Return [x, y] of the center of cell containing provided text 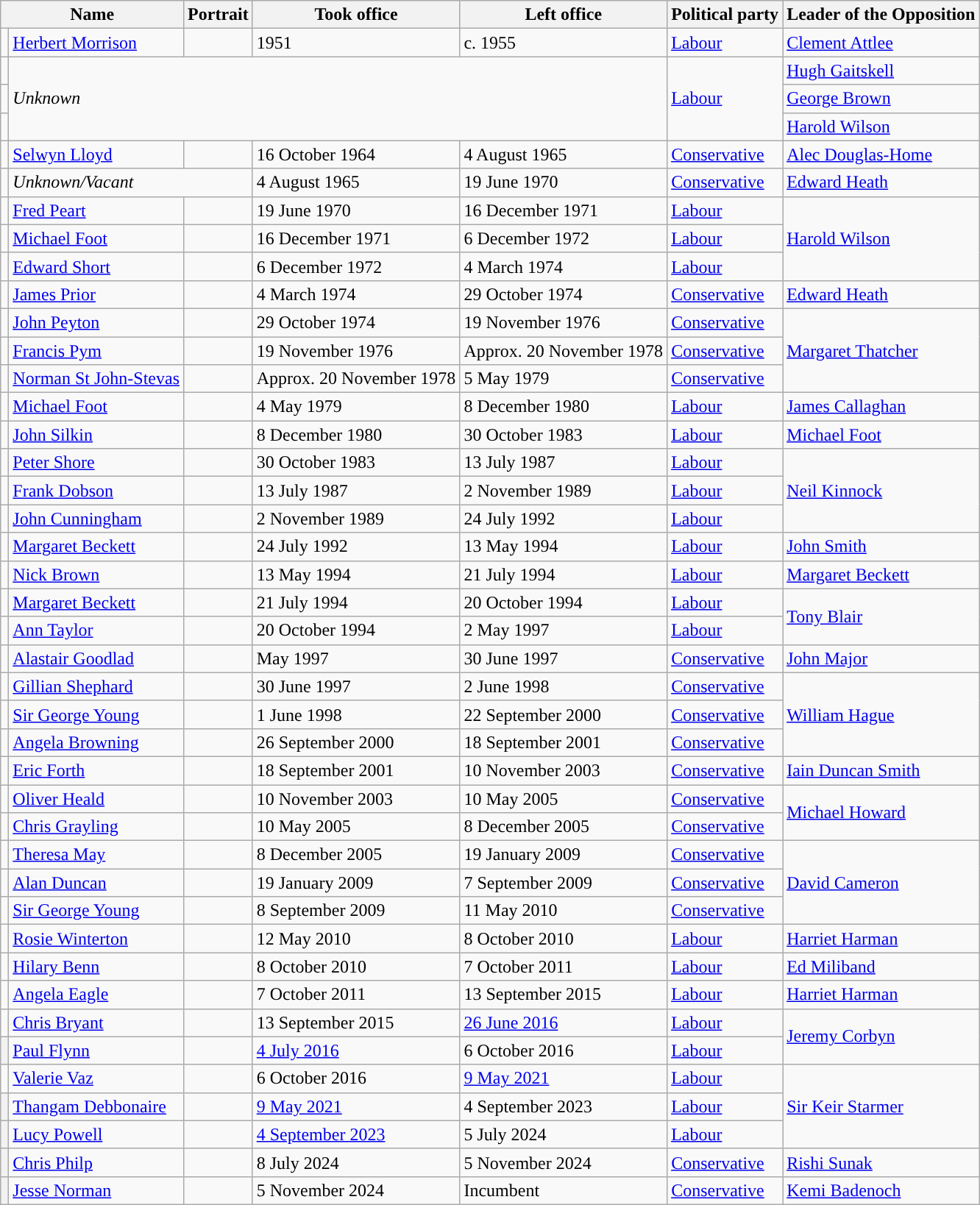
12 May 2010 [356, 939]
Jeremy Corbyn [881, 1037]
Hugh Gaitskell [881, 71]
Thangam Debbonaire [96, 1106]
William Hague [881, 714]
26 September 2000 [356, 742]
Herbert Morrison [96, 43]
John Silkin [96, 435]
Leader of the Opposition [881, 15]
Rosie Winterton [96, 939]
16 October 1964 [356, 154]
Nick Brown [96, 575]
8 September 2009 [356, 911]
Frank Dobson [96, 491]
Sir Keir Starmer [881, 1106]
Clement Attlee [881, 43]
5 July 2024 [564, 1134]
Portrait [219, 15]
Norman St John-Stevas [96, 379]
Valerie Vaz [96, 1078]
Michael Howard [881, 812]
Incumbent [564, 1190]
Theresa May [96, 855]
Took office [356, 15]
Kemi Badenoch [881, 1190]
Unknown [338, 99]
Alec Douglas-Home [881, 154]
c. 1955 [564, 43]
11 May 2010 [564, 911]
John Cunningham [96, 519]
Chris Grayling [96, 827]
Chris Philp [96, 1162]
22 September 2000 [564, 714]
7 September 2009 [564, 883]
Left office [564, 15]
8 July 2024 [356, 1162]
John Peyton [96, 322]
2 May 1997 [564, 630]
Political party [725, 15]
Alan Duncan [96, 883]
May 1997 [356, 658]
Edward Short [96, 266]
Alastair Goodlad [96, 658]
4 May 1979 [356, 407]
Selwyn Lloyd [96, 154]
Tony Blair [881, 616]
Fred Peart [96, 210]
Jesse Norman [96, 1190]
1 June 1998 [356, 714]
5 May 1979 [564, 379]
2 June 1998 [564, 686]
4 July 2016 [356, 1051]
Francis Pym [96, 351]
Ed Miliband [881, 967]
Ann Taylor [96, 630]
Oliver Heald [96, 798]
Angela Browning [96, 742]
Peter Shore [96, 463]
Eric Forth [96, 770]
Paul Flynn [96, 1051]
26 June 2016 [564, 1023]
George Brown [881, 99]
Gillian Shephard [96, 686]
Neil Kinnock [881, 491]
Rishi Sunak [881, 1162]
John Smith [881, 547]
Unknown/Vacant [131, 182]
Name [93, 15]
Angela Eagle [96, 995]
1951 [356, 43]
David Cameron [881, 883]
James Prior [96, 294]
Lucy Powell [96, 1134]
Iain Duncan Smith [881, 770]
James Callaghan [881, 407]
Hilary Benn [96, 967]
Chris Bryant [96, 1023]
John Major [881, 658]
Margaret Thatcher [881, 350]
